Search for the cell housing the specified text and yield its [X, Y] center coordinate. 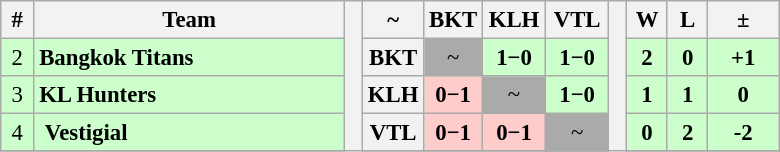
W [648, 20]
# [18, 20]
3 [18, 95]
-2 [744, 133]
+1 [744, 58]
⁠ Vestigial [190, 133]
L [688, 20]
± [744, 20]
Bangkok Titans [190, 58]
Team [190, 20]
4 [18, 133]
KL Hunters [190, 95]
